Extract the [x, y] coordinate from the center of the cell holding the provided text.  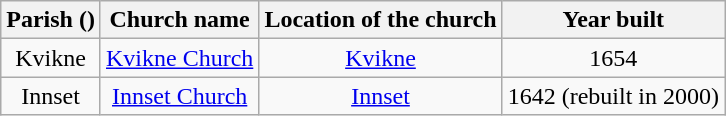
1654 [613, 58]
Innset Church [179, 96]
1642 (rebuilt in 2000) [613, 96]
Year built [613, 20]
Location of the church [380, 20]
Kvikne Church [179, 58]
Parish () [51, 20]
Church name [179, 20]
